Capture the cell that displays the provided text and extract its [X, Y] central coordinate. 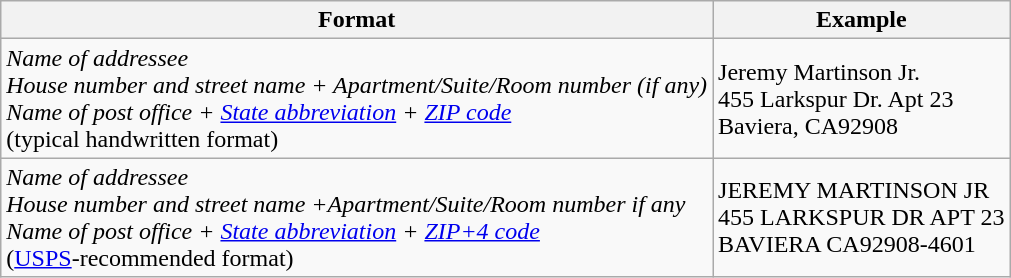
Format [357, 20]
Example [862, 20]
JEREMY MARTINSON JR455 LARKSPUR DR APT 23BAVIERA CA92908‑4601 [862, 218]
Jeremy Martinson Jr.455 Larkspur Dr. Apt 23Baviera, CA92908 [862, 98]
